Return [X, Y] of the center of cell containing provided text 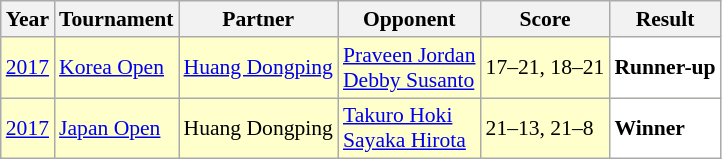
Korea Open [116, 68]
Winner [664, 128]
Praveen Jordan Debby Susanto [410, 68]
Opponent [410, 19]
Japan Open [116, 128]
Takuro Hoki Sayaka Hirota [410, 128]
Result [664, 19]
Runner-up [664, 68]
17–21, 18–21 [546, 68]
21–13, 21–8 [546, 128]
Tournament [116, 19]
Partner [258, 19]
Year [28, 19]
Score [546, 19]
